Provide the [X, Y] coordinate of the cell's center where the given text is located.  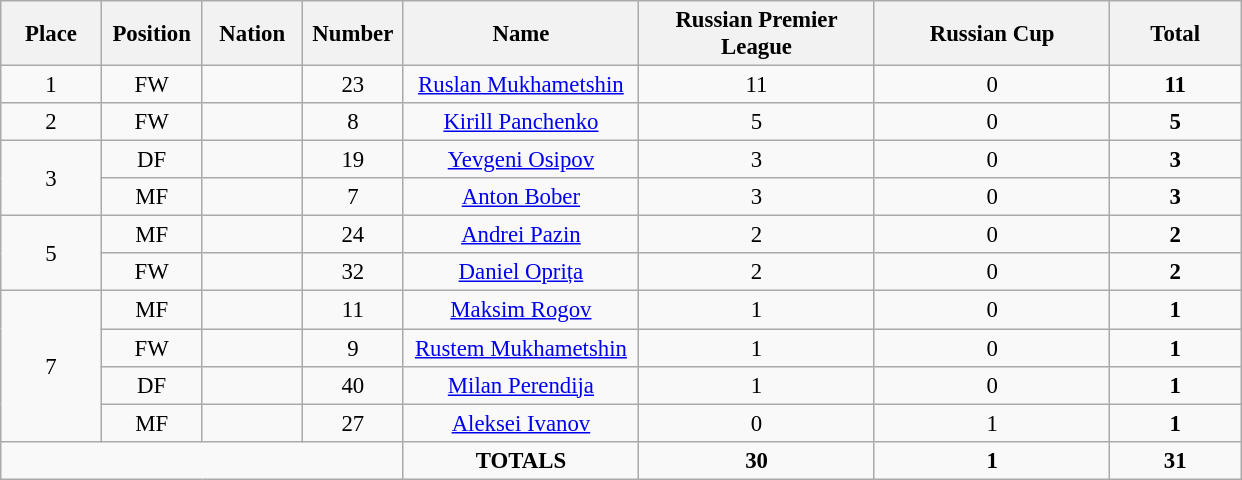
8 [354, 122]
27 [354, 423]
Daniel Oprița [521, 273]
Nation [252, 34]
Position [152, 34]
Milan Perendija [521, 385]
19 [354, 160]
Andrei Pazin [521, 235]
Name [521, 34]
Maksim Rogov [521, 310]
TOTALS [521, 460]
9 [354, 348]
Total [1176, 34]
Kirill Panchenko [521, 122]
Yevgeni Osipov [521, 160]
30 [757, 460]
24 [354, 235]
Number [354, 34]
Anton Bober [521, 197]
31 [1176, 460]
Rustem Mukhametshin [521, 348]
40 [354, 385]
32 [354, 273]
Place [52, 34]
Aleksei Ivanov [521, 423]
23 [354, 85]
Russian Cup [992, 34]
Ruslan Mukhametshin [521, 85]
Russian Premier League [757, 34]
